Return the (X, Y) coordinate for the center point of the cell that contains the specified text.  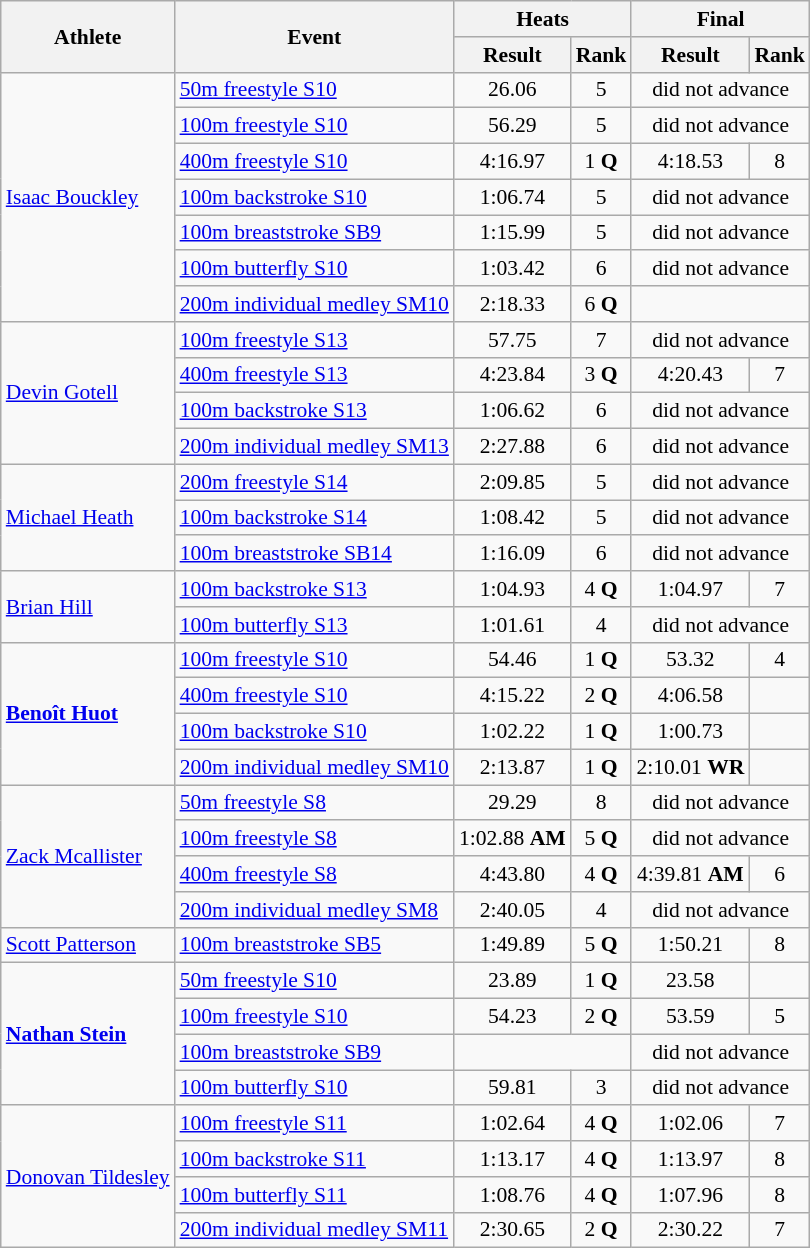
Devin Gotell (88, 393)
4:06.58 (690, 696)
Heats (542, 19)
1:50.21 (690, 945)
Nathan Stein (88, 1034)
1:02.22 (512, 732)
Event (314, 36)
100m breaststroke SB5 (314, 945)
1:02.64 (512, 1124)
Isaac Bouckley (88, 196)
200m individual medley SM11 (314, 1230)
2:09.85 (512, 482)
4:43.80 (512, 874)
4:23.84 (512, 375)
100m backstroke S11 (314, 1159)
4:15.22 (512, 696)
54.46 (512, 660)
23.58 (690, 981)
2:40.05 (512, 910)
2:13.87 (512, 767)
1:04.93 (512, 589)
3 (602, 1088)
Donovan Tildesley (88, 1177)
4:16.97 (512, 162)
400m freestyle S8 (314, 874)
1:02.88 AM (512, 839)
1:02.06 (690, 1124)
200m individual medley SM13 (314, 447)
4:18.53 (690, 162)
1:08.76 (512, 1195)
Scott Patterson (88, 945)
59.81 (512, 1088)
1:07.96 (690, 1195)
Athlete (88, 36)
100m freestyle S13 (314, 340)
Final (720, 19)
100m butterfly S11 (314, 1195)
100m freestyle S8 (314, 839)
1:01.61 (512, 625)
50m freestyle S8 (314, 803)
2:18.33 (512, 304)
6 Q (602, 304)
57.75 (512, 340)
4:20.43 (690, 375)
1:16.09 (512, 554)
1:04.97 (690, 589)
26.06 (512, 90)
200m freestyle S14 (314, 482)
1:13.97 (690, 1159)
53.59 (690, 1017)
1:15.99 (512, 233)
100m backstroke S14 (314, 518)
Brian Hill (88, 606)
200m individual medley SM8 (314, 910)
400m freestyle S13 (314, 375)
Zack Mcallister (88, 856)
1:13.17 (512, 1159)
Benoît Huot (88, 713)
2:10.01 WR (690, 767)
4:39.81 AM (690, 874)
56.29 (512, 126)
1:03.42 (512, 269)
53.32 (690, 660)
1:06.74 (512, 197)
100m butterfly S13 (314, 625)
1:00.73 (690, 732)
2:27.88 (512, 447)
3 Q (602, 375)
1:49.89 (512, 945)
1:06.62 (512, 411)
100m freestyle S11 (314, 1124)
54.23 (512, 1017)
1:08.42 (512, 518)
29.29 (512, 803)
2:30.22 (690, 1230)
23.89 (512, 981)
100m breaststroke SB14 (314, 554)
2:30.65 (512, 1230)
Michael Heath (88, 518)
